Find where the given text appears and provide that cell's center as (x, y) coordinate. 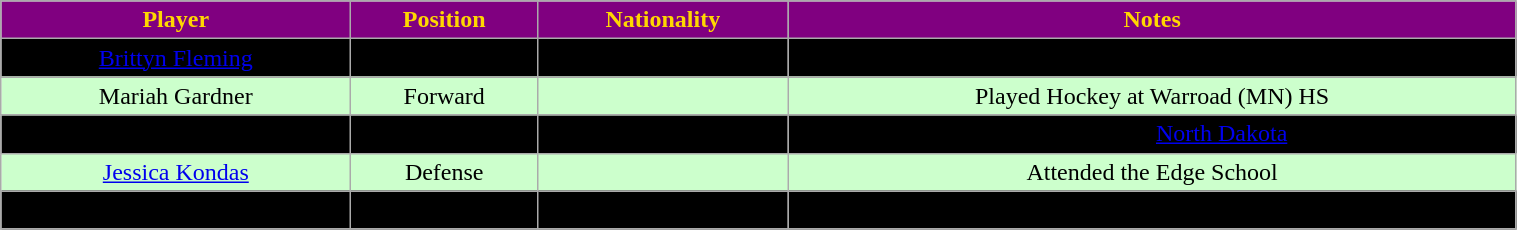
Played Hockey at Warroad (MN) HS (1152, 96)
Mariah Gardner (176, 96)
Brittyn Fleming (176, 58)
Nationality (664, 20)
Attended Shakopee (MN) HS (1152, 210)
Rebekah Kolstad (176, 134)
Transfer from North Dakota (1152, 134)
Defense (444, 172)
Notes (1152, 20)
Player (176, 20)
Attended the Edge School (1152, 172)
Jessica Kondas (176, 172)
Attended Oregon (WI) HS (1152, 58)
Position (444, 20)
Tristen Truax (176, 210)
